Scan for the cell matching the given text and deliver its [x, y] coordinate at center. 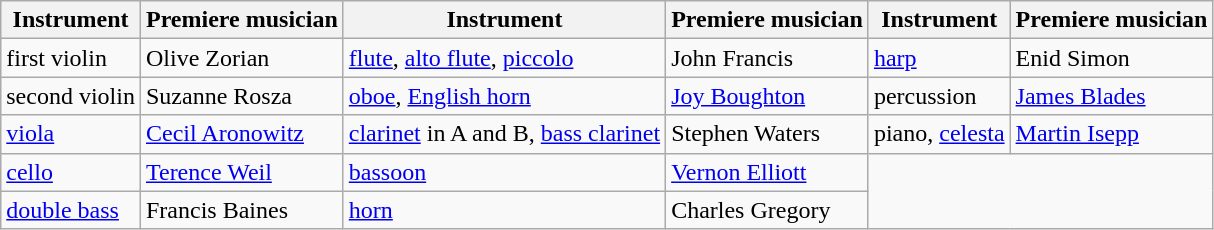
percussion [939, 96]
double bass [71, 210]
piano, celesta [939, 134]
viola [71, 134]
Cecil Aronowitz [242, 134]
Stephen Waters [768, 134]
flute, alto flute, piccolo [504, 58]
Terence Weil [242, 172]
Joy Boughton [768, 96]
John Francis [768, 58]
James Blades [1112, 96]
bassoon [504, 172]
clarinet in A and B, bass clarinet [504, 134]
harp [939, 58]
horn [504, 210]
first violin [71, 58]
oboe, English horn [504, 96]
Suzanne Rosza [242, 96]
second violin [71, 96]
Charles Gregory [768, 210]
Enid Simon [1112, 58]
cello [71, 172]
Vernon Elliott [768, 172]
Olive Zorian [242, 58]
Francis Baines [242, 210]
Martin Isepp [1112, 134]
